From the cell containing the given text, extract its center point as [x, y] coordinate. 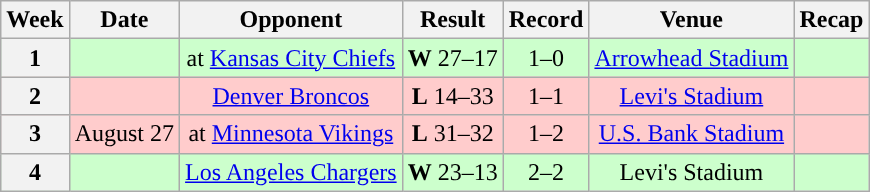
1 [35, 58]
Recap [832, 20]
Denver Broncos [292, 96]
L 14–33 [452, 96]
Arrowhead Stadium [692, 58]
1–2 [546, 134]
1–0 [546, 58]
Date [124, 20]
Los Angeles Chargers [292, 172]
4 [35, 172]
2–2 [546, 172]
Week [35, 20]
Result [452, 20]
at Minnesota Vikings [292, 134]
W 23–13 [452, 172]
3 [35, 134]
U.S. Bank Stadium [692, 134]
2 [35, 96]
August 27 [124, 134]
Venue [692, 20]
W 27–17 [452, 58]
1–1 [546, 96]
Record [546, 20]
L 31–32 [452, 134]
at Kansas City Chiefs [292, 58]
Opponent [292, 20]
